Output the [X, Y] coordinate of the center of the cell containing the given text.  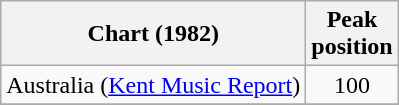
Australia (Kent Music Report) [154, 85]
Peakposition [352, 34]
100 [352, 85]
Chart (1982) [154, 34]
